Pinpoint the cell where the given text exists, returning its [x, y] midpoint coordinate. 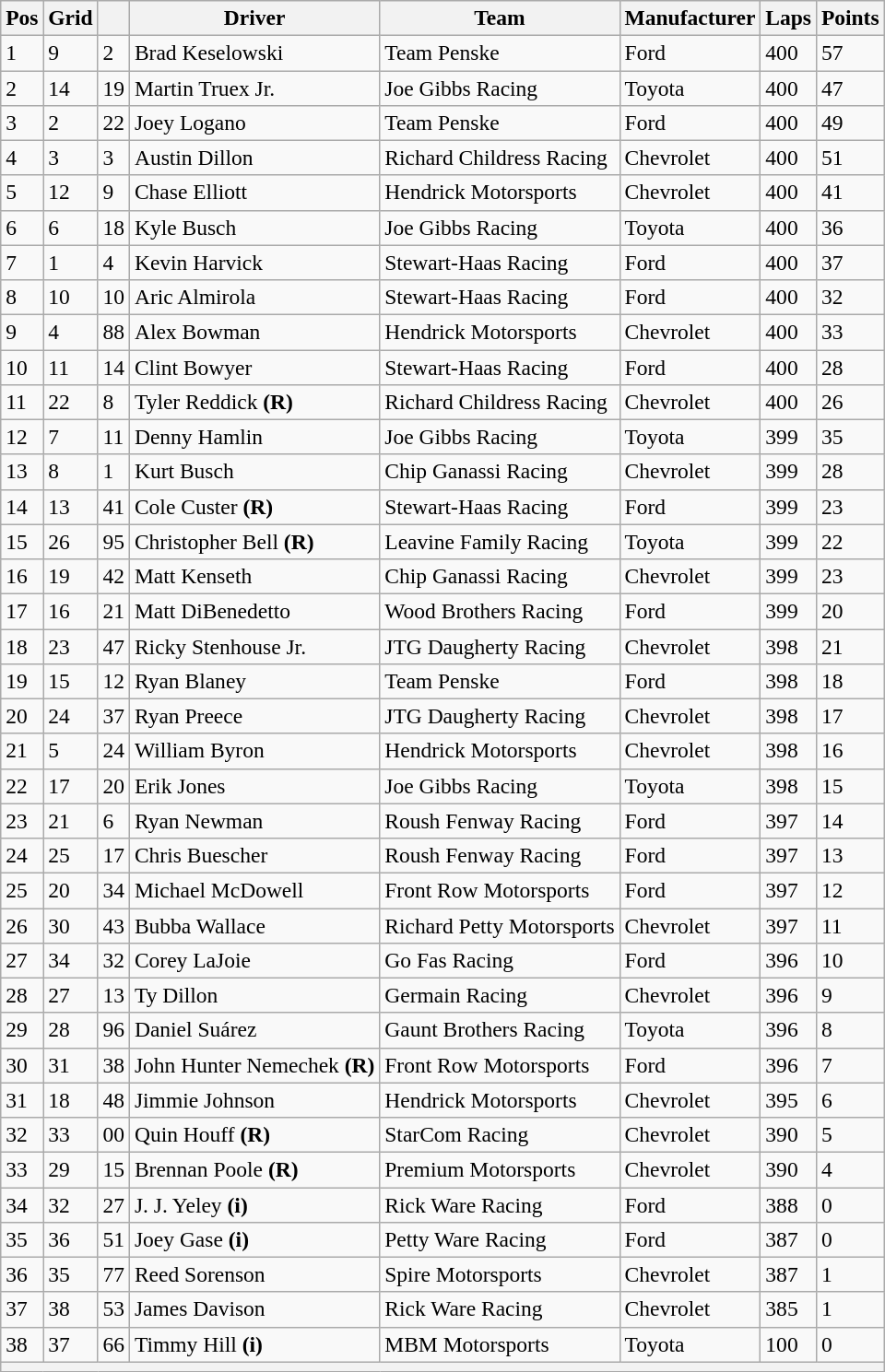
Go Fas Racing [500, 960]
Martin Truex Jr. [254, 88]
Petty Ware Racing [500, 1239]
Aric Almirola [254, 297]
Clint Bowyer [254, 367]
49 [850, 123]
Chase Elliott [254, 193]
57 [850, 53]
Spire Motorsports [500, 1274]
William Byron [254, 751]
53 [113, 1309]
Christopher Bell (R) [254, 542]
Cole Custer (R) [254, 507]
Erik Jones [254, 786]
Brad Keselowski [254, 53]
Quin Houff (R) [254, 1134]
J. J. Yeley (i) [254, 1204]
Ryan Blaney [254, 681]
Wood Brothers Racing [500, 611]
48 [113, 1100]
Ryan Preece [254, 716]
Joey Gase (i) [254, 1239]
395 [789, 1100]
100 [789, 1344]
Premium Motorsports [500, 1169]
Leavine Family Racing [500, 542]
Corey LaJoie [254, 960]
Jimmie Johnson [254, 1100]
Ty Dillon [254, 995]
Bubba Wallace [254, 925]
Germain Racing [500, 995]
43 [113, 925]
John Hunter Nemechek (R) [254, 1065]
Driver [254, 18]
Manufacturer [690, 18]
Kevin Harvick [254, 263]
Chris Buescher [254, 855]
Austin Dillon [254, 158]
Ryan Newman [254, 821]
88 [113, 332]
Brennan Poole (R) [254, 1169]
Tyler Reddick (R) [254, 402]
Matt DiBenedetto [254, 611]
Matt Kenseth [254, 576]
Reed Sorenson [254, 1274]
Team [500, 18]
MBM Motorsports [500, 1344]
Denny Hamlin [254, 437]
Richard Petty Motorsports [500, 925]
Timmy Hill (i) [254, 1344]
Laps [789, 18]
42 [113, 576]
96 [113, 1030]
StarCom Racing [500, 1134]
James Davison [254, 1309]
Daniel Suárez [254, 1030]
385 [789, 1309]
Kyle Busch [254, 228]
388 [789, 1204]
Pos [22, 18]
Points [850, 18]
95 [113, 542]
Alex Bowman [254, 332]
77 [113, 1274]
Grid [70, 18]
Ricky Stenhouse Jr. [254, 646]
Joey Logano [254, 123]
66 [113, 1344]
Kurt Busch [254, 472]
00 [113, 1134]
Gaunt Brothers Racing [500, 1030]
Michael McDowell [254, 890]
